From the cell containing the given text, extract its center point as (x, y) coordinate. 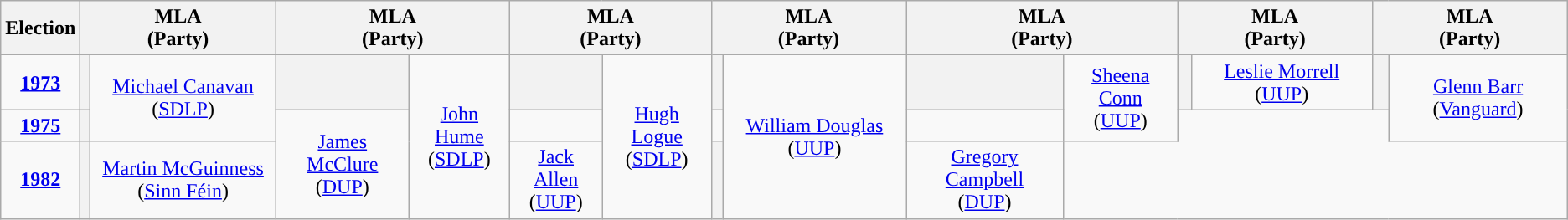
James McClure(DUP) (342, 164)
Hugh Logue(SDLP) (657, 137)
Martin McGuinness(Sinn Féin) (183, 180)
Jack Allen(UUP) (556, 180)
Gregory Campbell(DUP) (985, 180)
1975 (40, 125)
1973 (40, 82)
1982 (40, 180)
Leslie Morrell(UUP) (1282, 82)
Election (40, 28)
Glenn Barr(Vanguard) (1478, 99)
Michael Canavan(SDLP) (183, 99)
John Hume(SDLP) (459, 137)
William Douglas(UUP) (814, 137)
Sheena Conn(UUP) (1121, 99)
